Return the (x, y) coordinate for the center point of the cell that contains the specified text.  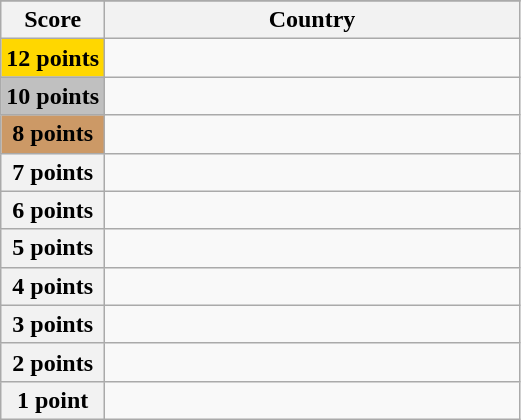
8 points (53, 134)
3 points (53, 324)
10 points (53, 96)
6 points (53, 210)
5 points (53, 248)
1 point (53, 400)
Country (312, 20)
Score (53, 20)
2 points (53, 362)
7 points (53, 172)
12 points (53, 58)
4 points (53, 286)
